Return (x, y) of the center of cell containing provided text 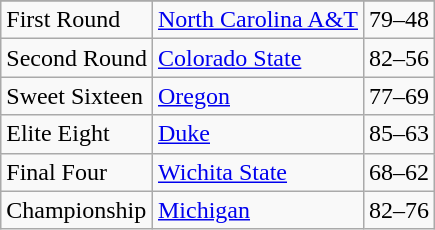
Oregon (258, 96)
Sweet Sixteen (77, 96)
Colorado State (258, 58)
Final Four (77, 172)
85–63 (400, 134)
68–62 (400, 172)
82–76 (400, 210)
Michigan (258, 210)
82–56 (400, 58)
77–69 (400, 96)
Elite Eight (77, 134)
Duke (258, 134)
Wichita State (258, 172)
Second Round (77, 58)
79–48 (400, 20)
North Carolina A&T (258, 20)
Championship (77, 210)
First Round (77, 20)
